Extract the [X, Y] coordinate from the center of the cell holding the provided text.  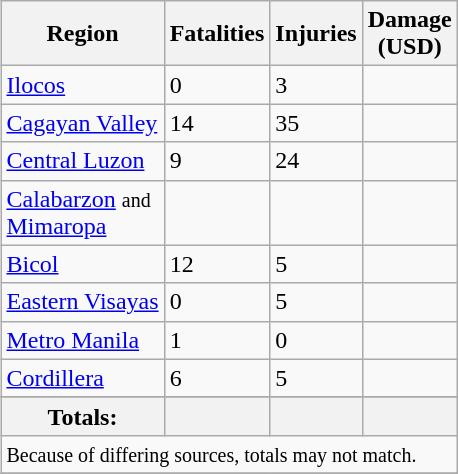
12 [217, 264]
Cordillera [82, 378]
Central Luzon [82, 161]
14 [217, 123]
Bicol [82, 264]
Ilocos [82, 85]
Region [82, 34]
Totals: [82, 416]
Cagayan Valley [82, 123]
6 [217, 378]
Eastern Visayas [82, 302]
24 [316, 161]
Fatalities [217, 34]
Calabarzon andMimaropa [82, 212]
Because of differing sources, totals may not match. [229, 454]
9 [217, 161]
Damage(USD) [410, 34]
Injuries [316, 34]
Metro Manila [82, 340]
3 [316, 85]
1 [217, 340]
35 [316, 123]
